Capture the cell that displays the provided text and extract its [x, y] central coordinate. 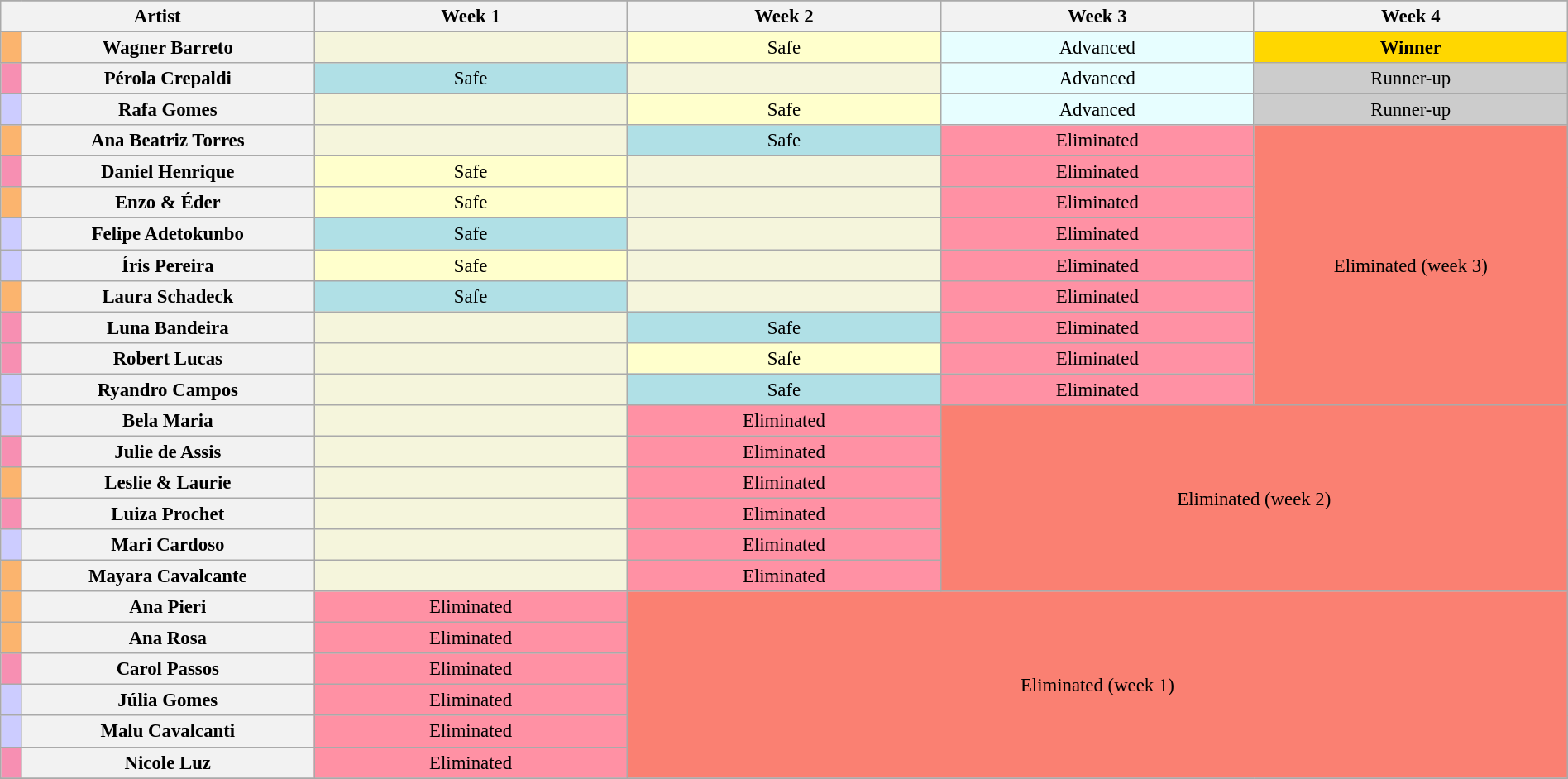
Bela Maria [168, 421]
Íris Pereira [168, 265]
Week 2 [784, 17]
Laura Schadeck [168, 296]
Nicole Luz [168, 762]
Pérola Crepaldi [168, 79]
Eliminated (week 1) [1098, 685]
Winner [1411, 48]
Malu Cavalcanti [168, 732]
Eliminated (week 2) [1254, 499]
Júlia Gomes [168, 700]
Eliminated (week 3) [1411, 265]
Julie de Assis [168, 452]
Leslie & Laurie [168, 483]
Mari Cardoso [168, 545]
Rafa Gomes [168, 110]
Enzo & Éder [168, 203]
Daniel Henrique [168, 172]
Felipe Adetokunbo [168, 234]
Robert Lucas [168, 358]
Ryandro Campos [168, 389]
Ana Rosa [168, 638]
Week 1 [471, 17]
Artist [157, 17]
Mayara Cavalcante [168, 576]
Carol Passos [168, 669]
Luiza Prochet [168, 514]
Wagner Barreto [168, 48]
Week 3 [1097, 17]
Week 4 [1411, 17]
Ana Beatriz Torres [168, 141]
Luna Bandeira [168, 327]
Ana Pieri [168, 607]
